Detect which cell encompasses the target text, then output its (x, y) center coordinate. 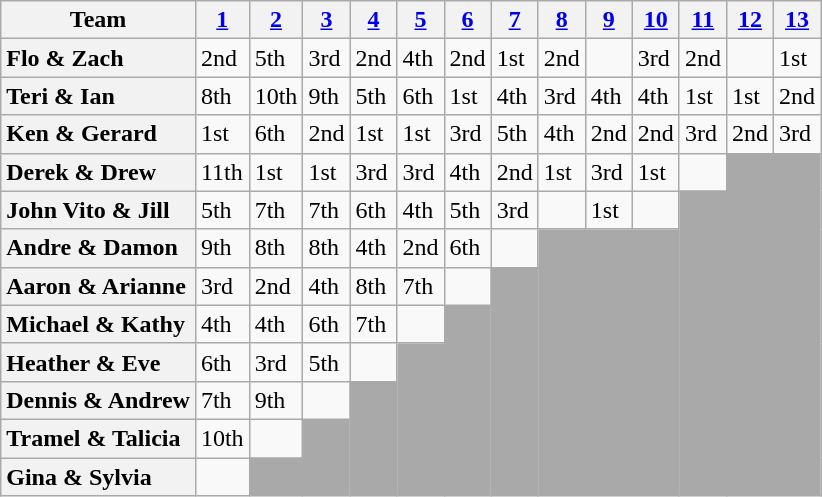
Derek & Drew (98, 172)
Teri & Ian (98, 96)
12 (750, 20)
1 (222, 20)
8 (562, 20)
Andre & Damon (98, 248)
4 (374, 20)
10 (656, 20)
7 (514, 20)
6 (468, 20)
Team (98, 20)
3 (326, 20)
5 (420, 20)
2 (276, 20)
11 (702, 20)
Aaron & Arianne (98, 286)
Tramel & Talicia (98, 438)
11th (222, 172)
John Vito & Jill (98, 210)
Heather & Eve (98, 362)
Michael & Kathy (98, 324)
Dennis & Andrew (98, 400)
Flo & Zach (98, 58)
9 (608, 20)
Gina & Sylvia (98, 477)
Ken & Gerard (98, 134)
13 (798, 20)
